Capture the cell that displays the provided text and extract its (x, y) central coordinate. 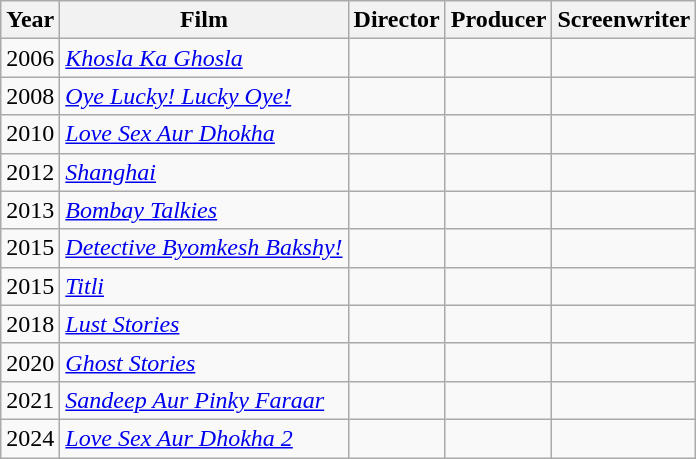
Oye Lucky! Lucky Oye! (204, 96)
Shanghai (204, 172)
Love Sex Aur Dhokha 2 (204, 438)
Bombay Talkies (204, 210)
2010 (30, 134)
2012 (30, 172)
2024 (30, 438)
2006 (30, 58)
2020 (30, 362)
Ghost Stories (204, 362)
2018 (30, 324)
Love Sex Aur Dhokha (204, 134)
2008 (30, 96)
2013 (30, 210)
Film (204, 20)
Screenwriter (624, 20)
Titli (204, 286)
Detective Byomkesh Bakshy! (204, 248)
Khosla Ka Ghosla (204, 58)
Producer (498, 20)
Director (396, 20)
Year (30, 20)
Sandeep Aur Pinky Faraar (204, 400)
Lust Stories (204, 324)
2021 (30, 400)
